For the text-containing cell, return its midpoint in [x, y] coordinate format. 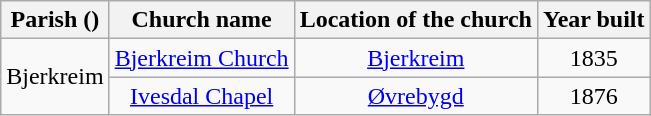
Øvrebygd [416, 96]
1876 [594, 96]
Parish () [55, 20]
Year built [594, 20]
Ivesdal Chapel [202, 96]
Location of the church [416, 20]
Church name [202, 20]
Bjerkreim Church [202, 58]
1835 [594, 58]
